Output the [X, Y] coordinate of the center of the cell containing the given text.  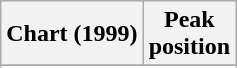
Peak position [189, 34]
Chart (1999) [72, 34]
